Scan for the cell matching the given text and deliver its [X, Y] coordinate at center. 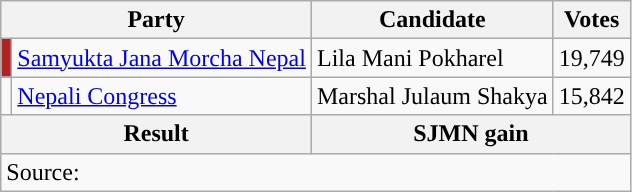
Nepali Congress [162, 96]
Lila Mani Pokharel [432, 58]
Samyukta Jana Morcha Nepal [162, 58]
19,749 [592, 58]
Marshal Julaum Shakya [432, 96]
Candidate [432, 20]
Party [156, 20]
Source: [316, 172]
Votes [592, 20]
SJMN gain [470, 134]
Result [156, 134]
15,842 [592, 96]
